Scan for the cell matching the given text and deliver its (X, Y) coordinate at center. 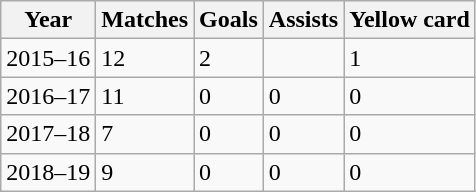
2018–19 (48, 172)
9 (145, 172)
2017–18 (48, 134)
Yellow card (410, 20)
2 (229, 58)
2016–17 (48, 96)
7 (145, 134)
Assists (303, 20)
Goals (229, 20)
1 (410, 58)
11 (145, 96)
12 (145, 58)
Year (48, 20)
Matches (145, 20)
2015–16 (48, 58)
